Identify which cell holds the provided text, then report its (x, y) central coordinate. 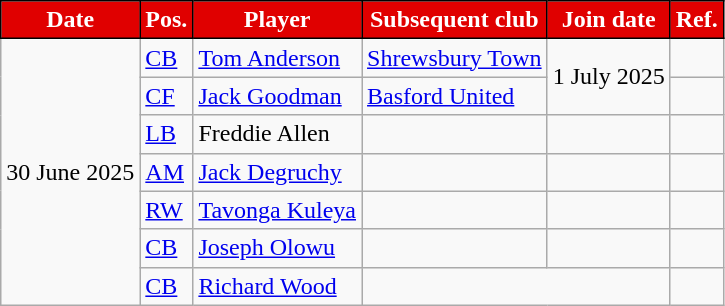
Date (70, 20)
Subsequent club (455, 20)
Basford United (455, 96)
Pos. (166, 20)
Join date (608, 20)
30 June 2025 (70, 172)
AM (166, 172)
Shrewsbury Town (455, 58)
Player (278, 20)
RW (166, 210)
Ref. (696, 20)
Joseph Olowu (278, 248)
Freddie Allen (278, 134)
1 July 2025 (608, 77)
CF (166, 96)
Jack Degruchy (278, 172)
LB (166, 134)
Jack Goodman (278, 96)
Tom Anderson (278, 58)
Richard Wood (278, 286)
Tavonga Kuleya (278, 210)
